From the cell containing the given text, extract its center point as [X, Y] coordinate. 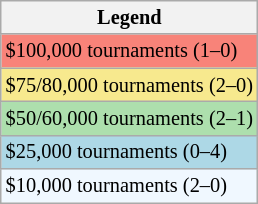
$25,000 tournaments (0–4) [130, 152]
Legend [130, 17]
$75/80,000 tournaments (2–0) [130, 85]
$10,000 tournaments (2–0) [130, 186]
$50/60,000 tournaments (2–1) [130, 118]
$100,000 tournaments (1–0) [130, 51]
